Return the [X, Y] coordinate for the center point of the cell that contains the specified text.  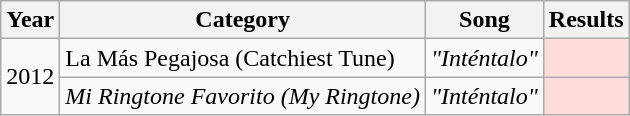
Mi Ringtone Favorito (My Ringtone) [243, 96]
Year [30, 20]
Results [586, 20]
Song [484, 20]
2012 [30, 77]
Category [243, 20]
La Más Pegajosa (Catchiest Tune) [243, 58]
